Scan for the cell matching the given text and deliver its [X, Y] coordinate at center. 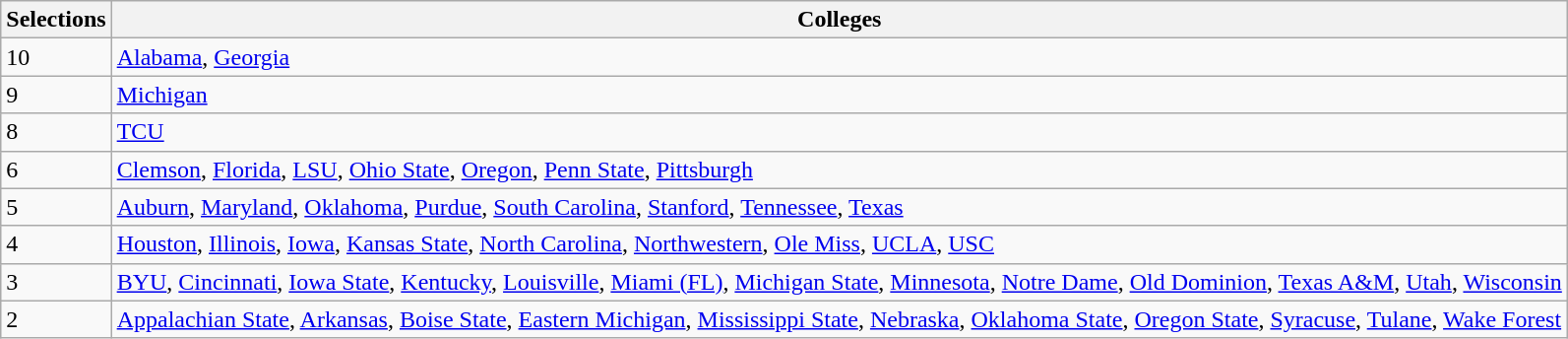
Appalachian State, Arkansas, Boise State, Eastern Michigan, Mississippi State, Nebraska, Oklahoma State, Oregon State, Syracuse, Tulane, Wake Forest [839, 319]
5 [56, 207]
9 [56, 95]
6 [56, 169]
Michigan [839, 95]
Auburn, Maryland, Oklahoma, Purdue, South Carolina, Stanford, Tennessee, Texas [839, 207]
Colleges [839, 20]
Alabama, Georgia [839, 57]
4 [56, 244]
TCU [839, 132]
Houston, Illinois, Iowa, Kansas State, North Carolina, Northwestern, Ole Miss, UCLA, USC [839, 244]
3 [56, 282]
Clemson, Florida, LSU, Ohio State, Oregon, Penn State, Pittsburgh [839, 169]
2 [56, 319]
8 [56, 132]
Selections [56, 20]
10 [56, 57]
BYU, Cincinnati, Iowa State, Kentucky, Louisville, Miami (FL), Michigan State, Minnesota, Notre Dame, Old Dominion, Texas A&M, Utah, Wisconsin [839, 282]
